Find where the given text appears and provide that cell's center as (X, Y) coordinate. 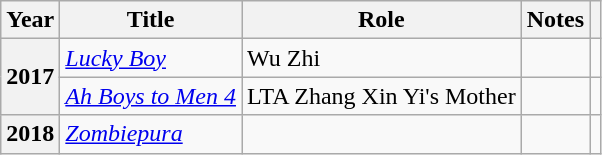
Wu Zhi (382, 58)
Ah Boys to Men 4 (151, 96)
Title (151, 20)
Zombiepura (151, 134)
Role (382, 20)
2017 (30, 77)
LTA Zhang Xin Yi's Mother (382, 96)
2018 (30, 134)
Lucky Boy (151, 58)
Notes (555, 20)
Year (30, 20)
